Identify which cell holds the provided text, then report its (X, Y) central coordinate. 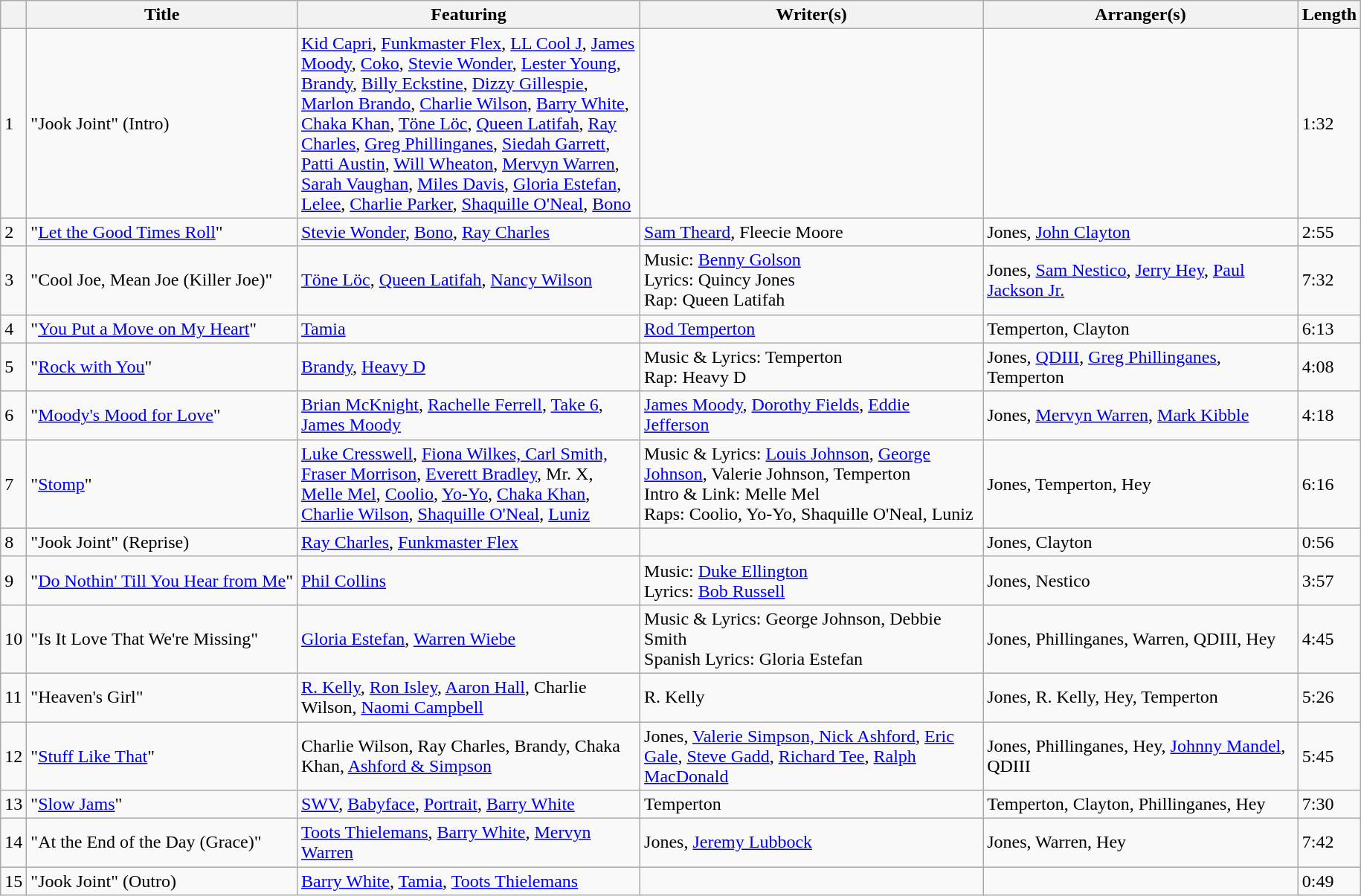
4:08 (1329, 367)
"Jook Joint" (Reprise) (162, 542)
14 (13, 843)
Jones, R. Kelly, Hey, Temperton (1141, 697)
"Do Nothin' Till You Hear from Me" (162, 580)
Title (162, 15)
1 (13, 123)
4:45 (1329, 639)
9 (13, 580)
Temperton, Clayton, Phillinganes, Hey (1141, 805)
1:32 (1329, 123)
Sam Theard, Fleecie Moore (812, 232)
Brandy, Heavy D (469, 367)
Temperton (812, 805)
Toots Thielemans, Barry White, Mervyn Warren (469, 843)
4 (13, 329)
"Slow Jams" (162, 805)
Phil Collins (469, 580)
12 (13, 755)
"Moody's Mood for Love" (162, 415)
0:49 (1329, 881)
Tamia (469, 329)
15 (13, 881)
"Let the Good Times Roll" (162, 232)
"Jook Joint" (Intro) (162, 123)
Jones, Phillinganes, Warren, QDIII, Hey (1141, 639)
6:13 (1329, 329)
"Rock with You" (162, 367)
Temperton, Clayton (1141, 329)
Jones, Clayton (1141, 542)
6:16 (1329, 483)
Jones, Jeremy Lubbock (812, 843)
"Jook Joint" (Outro) (162, 881)
Music & Lyrics: George Johnson, Debbie SmithSpanish Lyrics: Gloria Estefan (812, 639)
Length (1329, 15)
"Stuff Like That" (162, 755)
5 (13, 367)
Jones, Mervyn Warren, Mark Kibble (1141, 415)
Arranger(s) (1141, 15)
Jones, Sam Nestico, Jerry Hey, Paul Jackson Jr. (1141, 280)
Ray Charles, Funkmaster Flex (469, 542)
Jones, Phillinganes, Hey, Johnny Mandel, QDIII (1141, 755)
R. Kelly (812, 697)
"Heaven's Girl" (162, 697)
Jones, Warren, Hey (1141, 843)
"You Put a Move on My Heart" (162, 329)
Jones, John Clayton (1141, 232)
2 (13, 232)
Gloria Estefan, Warren Wiebe (469, 639)
"Stomp" (162, 483)
Rod Temperton (812, 329)
13 (13, 805)
Music & Lyrics: TempertonRap: Heavy D (812, 367)
Brian McKnight, Rachelle Ferrell, Take 6, James Moody (469, 415)
James Moody, Dorothy Fields, Eddie Jefferson (812, 415)
8 (13, 542)
Töne Löc, Queen Latifah, Nancy Wilson (469, 280)
R. Kelly, Ron Isley, Aaron Hall, Charlie Wilson, Naomi Campbell (469, 697)
SWV, Babyface, Portrait, Barry White (469, 805)
Barry White, Tamia, Toots Thielemans (469, 881)
3 (13, 280)
Jones, Nestico (1141, 580)
Featuring (469, 15)
Music: Benny GolsonLyrics: Quincy JonesRap: Queen Latifah (812, 280)
4:18 (1329, 415)
11 (13, 697)
"Is It Love That We're Missing" (162, 639)
6 (13, 415)
Music: Duke EllingtonLyrics: Bob Russell (812, 580)
7:42 (1329, 843)
10 (13, 639)
Writer(s) (812, 15)
7:30 (1329, 805)
0:56 (1329, 542)
7 (13, 483)
7:32 (1329, 280)
3:57 (1329, 580)
2:55 (1329, 232)
"At the End of the Day (Grace)" (162, 843)
Jones, Valerie Simpson, Nick Ashford, Eric Gale, Steve Gadd, Richard Tee, Ralph MacDonald (812, 755)
"Cool Joe, Mean Joe (Killer Joe)" (162, 280)
5:26 (1329, 697)
Charlie Wilson, Ray Charles, Brandy, Chaka Khan, Ashford & Simpson (469, 755)
Stevie Wonder, Bono, Ray Charles (469, 232)
Jones, Temperton, Hey (1141, 483)
Music & Lyrics: Louis Johnson, George Johnson, Valerie Johnson, TempertonIntro & Link: Melle MelRaps: Coolio, Yo-Yo, Shaquille O'Neal, Luniz (812, 483)
Jones, QDIII, Greg Phillinganes, Temperton (1141, 367)
5:45 (1329, 755)
